From the cell containing the given text, extract its center point as [X, Y] coordinate. 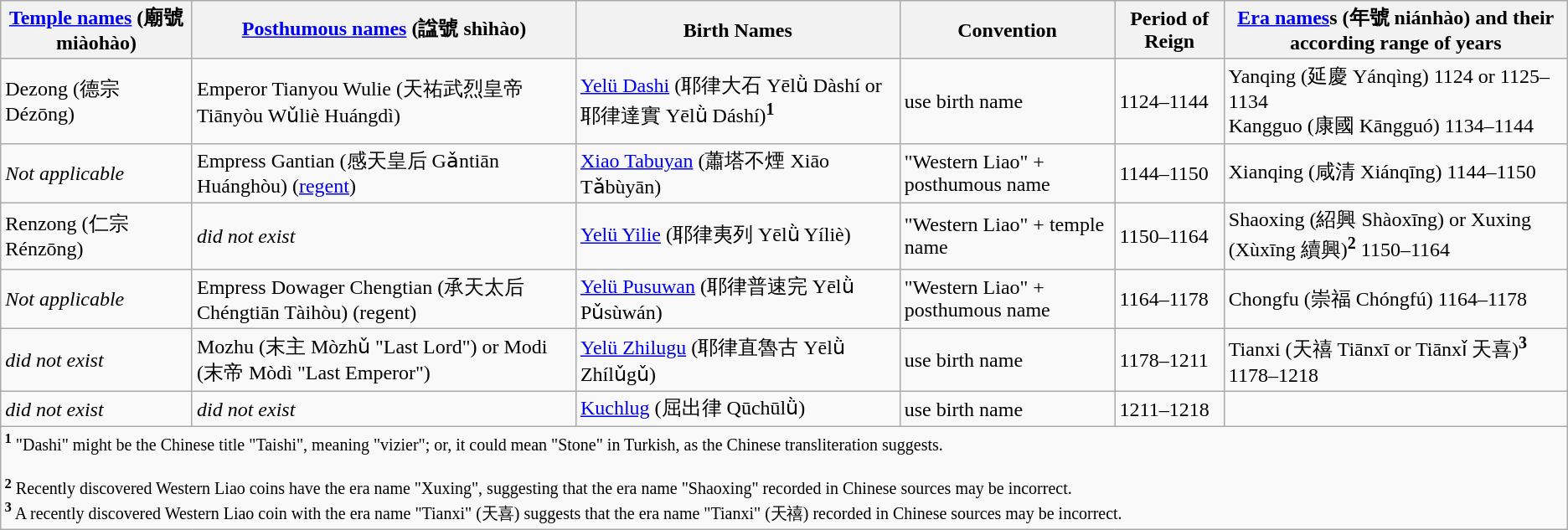
Shaoxing (紹興 Shàoxīng) or Xuxing (Xùxīng 續興)2 1150–1164 [1395, 236]
Yanqing (延慶 Yánqìng) 1124 or 1125–1134Kangguo (康國 Kāngguó) 1134–1144 [1395, 100]
Birth Names [737, 30]
1124–1144 [1169, 100]
Dezong (德宗 Dézōng) [97, 100]
Period of Reign [1169, 30]
Empress Dowager Chengtian (承天太后 Chéngtiān Tàihòu) (regent) [384, 298]
1144–1150 [1169, 172]
Convention [1007, 30]
Xiao Tabuyan (蕭塔不煙 Xiāo Tǎbùyān) [737, 172]
1150–1164 [1169, 236]
Chongfu (崇福 Chóngfú) 1164–1178 [1395, 298]
Emperor Tianyou Wulie (天祐武烈皇帝 Tiānyòu Wǔliè Huángdì) [384, 100]
Temple names (廟號 miàohào) [97, 30]
Xianqing (咸清 Xiánqīng) 1144–1150 [1395, 172]
Yelü Yilie (耶律夷列 Yēlǜ Yíliè) [737, 236]
1211–1218 [1169, 409]
Mozhu (末主 Mòzhǔ "Last Lord") or Modi (末帝 Mòdì "Last Emperor") [384, 360]
Renzong (仁宗 Rénzōng) [97, 236]
Empress Gantian (感天皇后 Gǎntiān Huánghòu) (regent) [384, 172]
Era namess (年號 niánhào) and their according range of years [1395, 30]
Tianxi (天禧 Tiānxī or Tiānxǐ 天喜)3 1178–1218 [1395, 360]
Yelü Zhilugu (耶律直魯古 Yēlǜ Zhílǔgǔ) [737, 360]
Yelü Dashi (耶律大石 Yēlǜ Dàshí or 耶律達實 Yēlǜ Dáshí)1 [737, 100]
1164–1178 [1169, 298]
Kuchlug (屈出律 Qūchūlǜ) [737, 409]
Posthumous names (諡號 shìhào) [384, 30]
Yelü Pusuwan (耶律普速完 Yēlǜ Pǔsùwán) [737, 298]
"Western Liao" + temple name [1007, 236]
1178–1211 [1169, 360]
